Extract the (x, y) coordinate from the center of the cell holding the provided text.  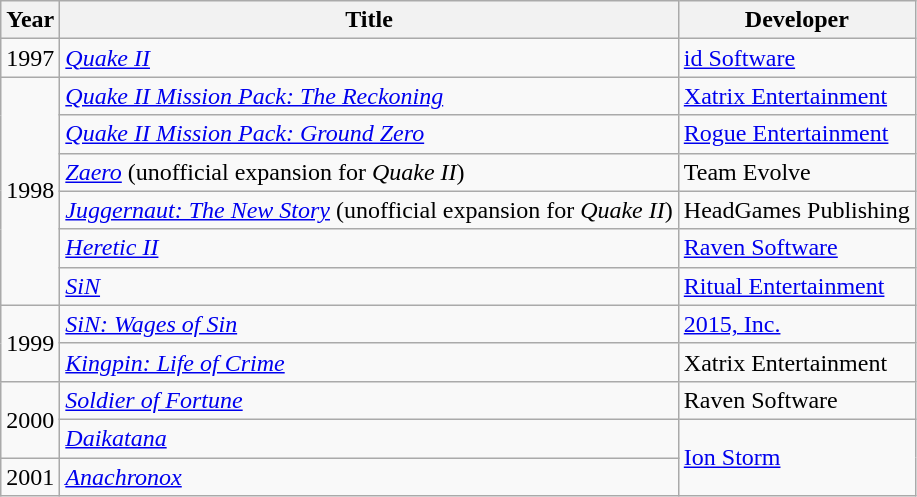
id Software (796, 58)
Rogue Entertainment (796, 134)
Quake II (369, 58)
Team Evolve (796, 172)
Quake II Mission Pack: Ground Zero (369, 134)
SiN: Wages of Sin (369, 324)
Ion Storm (796, 457)
Title (369, 20)
Quake II Mission Pack: The Reckoning (369, 96)
2000 (30, 419)
Kingpin: Life of Crime (369, 362)
2001 (30, 477)
Year (30, 20)
Ritual Entertainment (796, 286)
1999 (30, 343)
Developer (796, 20)
Daikatana (369, 438)
Heretic II (369, 248)
2015, Inc. (796, 324)
SiN (369, 286)
Soldier of Fortune (369, 400)
Anachronox (369, 477)
1998 (30, 191)
Juggernaut: The New Story (unofficial expansion for Quake II) (369, 210)
HeadGames Publishing (796, 210)
1997 (30, 58)
Zaero (unofficial expansion for Quake II) (369, 172)
